Scan for the cell matching the given text and deliver its [x, y] coordinate at center. 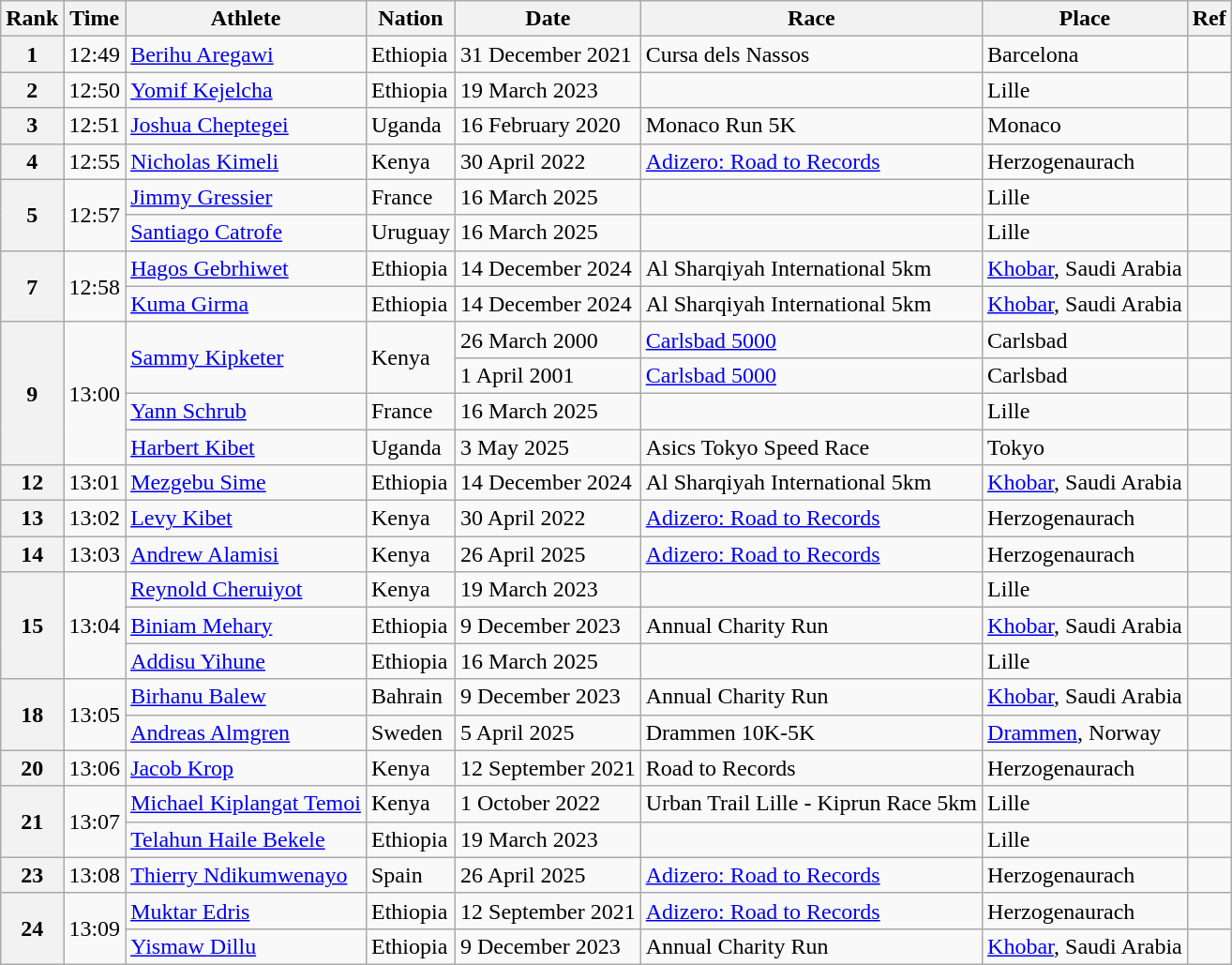
Monaco Run 5K [811, 126]
12:58 [95, 286]
12:57 [95, 215]
Drammen, Norway [1086, 732]
12:49 [95, 54]
2 [32, 90]
Muktar Edris [246, 911]
13:06 [95, 768]
Cursa dels Nassos [811, 54]
Thierry Ndikumwenayo [246, 875]
4 [32, 161]
13:00 [95, 393]
Ref [1209, 19]
13:02 [95, 519]
Time [95, 19]
Barcelona [1086, 54]
Monaco [1086, 126]
Andreas Almgren [246, 732]
Jacob Krop [246, 768]
Race [811, 19]
Date [548, 19]
Place [1086, 19]
Sweden [411, 732]
Yann Schrub [246, 411]
12:55 [95, 161]
1 [32, 54]
Athlete [246, 19]
1 April 2001 [548, 375]
18 [32, 715]
Andrew Alamisi [246, 554]
Uruguay [411, 233]
13:07 [95, 822]
Harbert Kibet [246, 447]
12:51 [95, 126]
Kuma Girma [246, 304]
13:05 [95, 715]
3 [32, 126]
Sammy Kipketer [246, 357]
Birhanu Balew [246, 697]
Asics Tokyo Speed Race [811, 447]
Addisu Yihune [246, 661]
31 December 2021 [548, 54]
3 May 2025 [548, 447]
Yomif Kejelcha [246, 90]
Urban Trail Lille - Kiprun Race 5km [811, 804]
Nicholas Kimeli [246, 161]
Drammen 10K-5K [811, 732]
20 [32, 768]
Hagos Gebrhiwet [246, 268]
Santiago Catrofe [246, 233]
Levy Kibet [246, 519]
Reynold Cheruiyot [246, 590]
Mezgebu Sime [246, 483]
13:09 [95, 928]
Spain [411, 875]
Rank [32, 19]
5 April 2025 [548, 732]
13 [32, 519]
Bahrain [411, 697]
Berihu Aregawi [246, 54]
Nation [411, 19]
15 [32, 626]
16 February 2020 [548, 126]
23 [32, 875]
5 [32, 215]
Road to Records [811, 768]
14 [32, 554]
26 March 2000 [548, 339]
1 October 2022 [548, 804]
21 [32, 822]
12 [32, 483]
Joshua Cheptegei [246, 126]
9 [32, 393]
12:50 [95, 90]
Michael Kiplangat Temoi [246, 804]
13:04 [95, 626]
24 [32, 928]
Tokyo [1086, 447]
13:08 [95, 875]
Biniam Mehary [246, 626]
Yismaw Dillu [246, 946]
13:03 [95, 554]
7 [32, 286]
Jimmy Gressier [246, 197]
Telahun Haile Bekele [246, 839]
13:01 [95, 483]
